Identify which cell holds the provided text, then report its (X, Y) central coordinate. 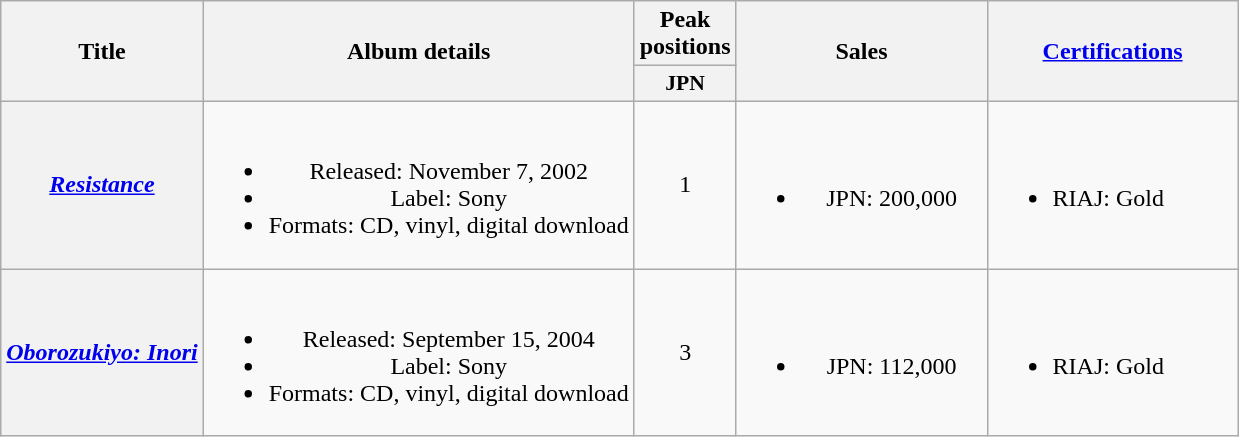
Title (102, 52)
Oborozukiyo: Inori (102, 352)
JPN (685, 84)
Peak positions (685, 34)
Album details (418, 52)
1 (685, 184)
Released: September 15, 2004Label: SonyFormats: CD, vinyl, digital download (418, 352)
Sales (862, 52)
Certifications (1112, 52)
3 (685, 352)
JPN: 112,000 (862, 352)
JPN: 200,000 (862, 184)
Resistance (102, 184)
Released: November 7, 2002Label: SonyFormats: CD, vinyl, digital download (418, 184)
